From the cell containing the given text, extract its center point as (x, y) coordinate. 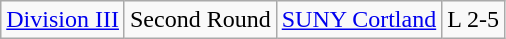
Second Round (200, 20)
SUNY Cortland (359, 20)
L 2-5 (474, 20)
Division III (63, 20)
